Extract the [x, y] coordinate from the center of the cell holding the provided text.  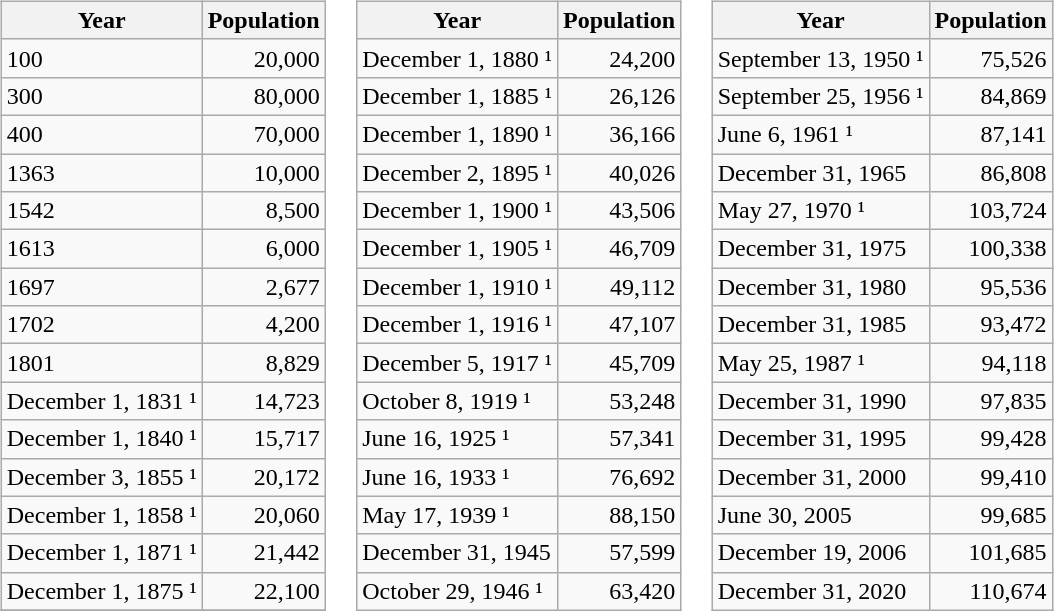
December 1, 1890 ¹ [458, 134]
September 25, 1956 ¹ [820, 96]
6,000 [264, 249]
101,685 [990, 553]
June 16, 1925 ¹ [458, 439]
December 5, 1917 ¹ [458, 363]
99,428 [990, 439]
80,000 [264, 96]
20,172 [264, 477]
88,150 [620, 515]
40,026 [620, 173]
December 1, 1858 ¹ [102, 515]
1363 [102, 173]
57,599 [620, 553]
20,060 [264, 515]
63,420 [620, 591]
2,677 [264, 287]
8,829 [264, 363]
14,723 [264, 401]
46,709 [620, 249]
86,808 [990, 173]
57,341 [620, 439]
45,709 [620, 363]
May 25, 1987 ¹ [820, 363]
June 30, 2005 [820, 515]
99,685 [990, 515]
4,200 [264, 325]
84,869 [990, 96]
May 17, 1939 ¹ [458, 515]
October 29, 1946 ¹ [458, 591]
May 27, 1970 ¹ [820, 211]
December 1, 1875 ¹ [102, 591]
94,118 [990, 363]
December 1, 1905 ¹ [458, 249]
December 1, 1885 ¹ [458, 96]
100 [102, 58]
36,166 [620, 134]
300 [102, 96]
December 19, 2006 [820, 553]
49,112 [620, 287]
December 2, 1895 ¹ [458, 173]
December 31, 2000 [820, 477]
47,107 [620, 325]
21,442 [264, 553]
December 31, 1995 [820, 439]
October 8, 1919 ¹ [458, 401]
1702 [102, 325]
53,248 [620, 401]
95,536 [990, 287]
December 1, 1910 ¹ [458, 287]
26,126 [620, 96]
December 1, 1840 ¹ [102, 439]
103,724 [990, 211]
24,200 [620, 58]
1542 [102, 211]
December 3, 1855 ¹ [102, 477]
76,692 [620, 477]
December 1, 1916 ¹ [458, 325]
December 31, 1990 [820, 401]
June 6, 1961 ¹ [820, 134]
December 1, 1900 ¹ [458, 211]
December 31, 1980 [820, 287]
December 1, 1831 ¹ [102, 401]
1697 [102, 287]
10,000 [264, 173]
87,141 [990, 134]
400 [102, 134]
70,000 [264, 134]
December 31, 1985 [820, 325]
43,506 [620, 211]
8,500 [264, 211]
September 13, 1950 ¹ [820, 58]
20,000 [264, 58]
97,835 [990, 401]
22,100 [264, 591]
December 31, 2020 [820, 591]
110,674 [990, 591]
99,410 [990, 477]
December 1, 1880 ¹ [458, 58]
100,338 [990, 249]
1801 [102, 363]
December 1, 1871 ¹ [102, 553]
December 31, 1965 [820, 173]
December 31, 1945 [458, 553]
December 31, 1975 [820, 249]
June 16, 1933 ¹ [458, 477]
15,717 [264, 439]
75,526 [990, 58]
93,472 [990, 325]
1613 [102, 249]
